Identify which cell holds the provided text, then report its (x, y) central coordinate. 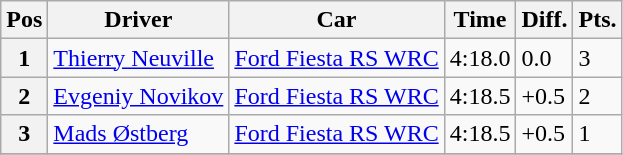
Driver (138, 20)
Pos (24, 20)
Diff. (544, 20)
Time (480, 20)
Car (336, 20)
Mads Østberg (138, 134)
4:18.0 (480, 58)
Evgeniy Novikov (138, 96)
Pts. (598, 20)
0.0 (544, 58)
Thierry Neuville (138, 58)
